For the text-containing cell, return its midpoint in [X, Y] coordinate format. 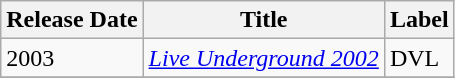
Title [264, 20]
DVL [419, 58]
Release Date [72, 20]
Label [419, 20]
Live Underground 2002 [264, 58]
2003 [72, 58]
